Extract the (X, Y) coordinate from the center of the cell holding the provided text.  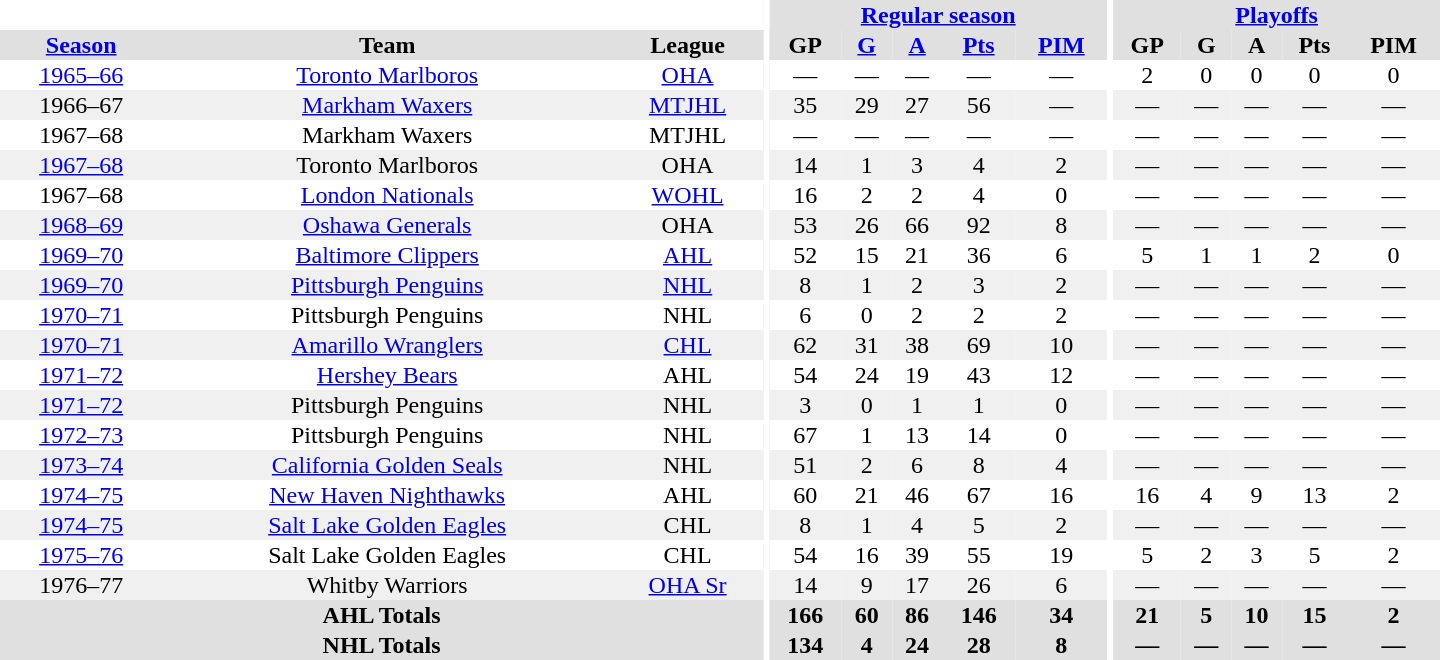
166 (806, 615)
1968–69 (81, 225)
43 (978, 375)
27 (917, 105)
92 (978, 225)
Hershey Bears (387, 375)
Baltimore Clippers (387, 255)
OHA Sr (688, 585)
1973–74 (81, 465)
1965–66 (81, 75)
36 (978, 255)
29 (867, 105)
38 (917, 345)
Amarillo Wranglers (387, 345)
52 (806, 255)
League (688, 45)
Season (81, 45)
56 (978, 105)
NHL Totals (382, 645)
Oshawa Generals (387, 225)
53 (806, 225)
39 (917, 555)
London Nationals (387, 195)
34 (1062, 615)
51 (806, 465)
146 (978, 615)
WOHL (688, 195)
Team (387, 45)
17 (917, 585)
1976–77 (81, 585)
1975–76 (81, 555)
134 (806, 645)
New Haven Nighthawks (387, 495)
Whitby Warriors (387, 585)
Playoffs (1276, 15)
66 (917, 225)
35 (806, 105)
46 (917, 495)
55 (978, 555)
62 (806, 345)
California Golden Seals (387, 465)
Regular season (938, 15)
1972–73 (81, 435)
1966–67 (81, 105)
69 (978, 345)
31 (867, 345)
AHL Totals (382, 615)
28 (978, 645)
86 (917, 615)
12 (1062, 375)
